Capture the cell that displays the provided text and extract its (X, Y) central coordinate. 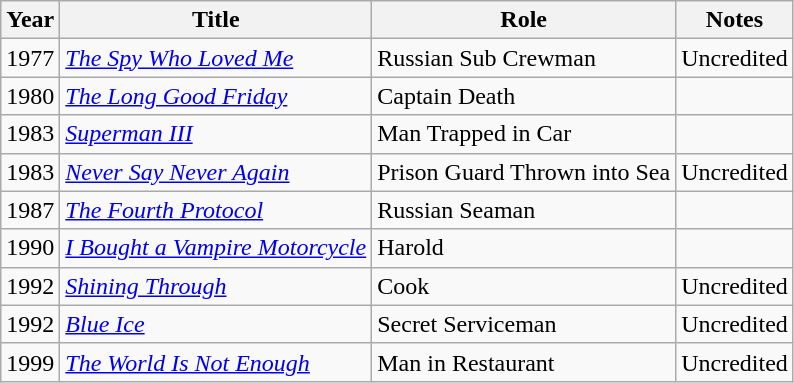
Cook (524, 286)
Man Trapped in Car (524, 134)
Prison Guard Thrown into Sea (524, 172)
Superman III (216, 134)
1977 (30, 58)
Russian Seaman (524, 210)
1990 (30, 248)
Harold (524, 248)
Shining Through (216, 286)
The Long Good Friday (216, 96)
Title (216, 20)
The World Is Not Enough (216, 362)
The Fourth Protocol (216, 210)
The Spy Who Loved Me (216, 58)
Blue Ice (216, 324)
I Bought a Vampire Motorcycle (216, 248)
Secret Serviceman (524, 324)
Year (30, 20)
1980 (30, 96)
Never Say Never Again (216, 172)
Captain Death (524, 96)
1999 (30, 362)
1987 (30, 210)
Notes (735, 20)
Man in Restaurant (524, 362)
Role (524, 20)
Russian Sub Crewman (524, 58)
